Locate the cell with the specified text and output its [x, y] center coordinate. 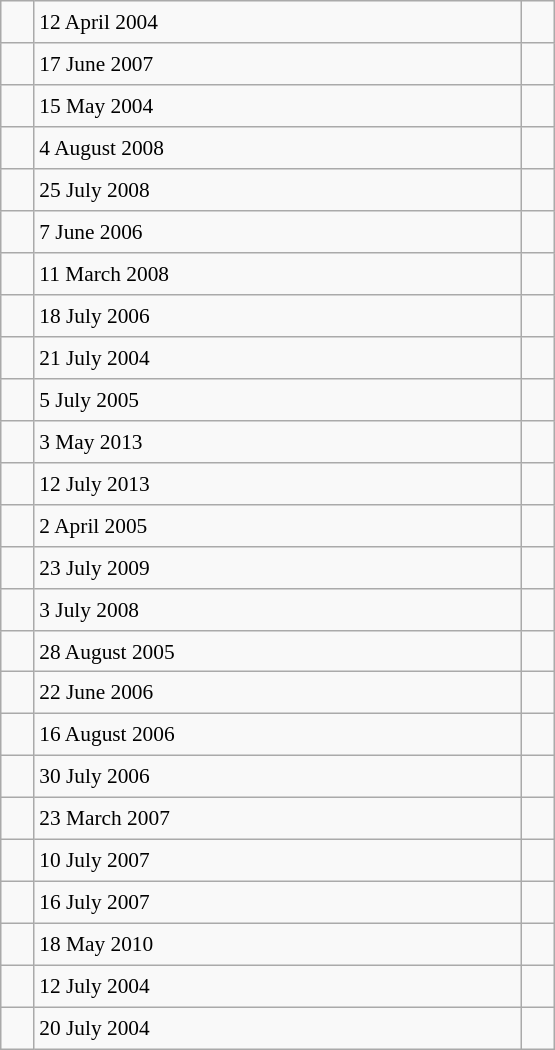
20 July 2004 [278, 1028]
23 March 2007 [278, 819]
16 July 2007 [278, 903]
4 August 2008 [278, 148]
17 June 2007 [278, 64]
11 March 2008 [278, 274]
15 May 2004 [278, 106]
28 August 2005 [278, 651]
12 July 2013 [278, 483]
5 July 2005 [278, 399]
25 July 2008 [278, 190]
3 May 2013 [278, 441]
22 June 2006 [278, 693]
10 July 2007 [278, 861]
18 July 2006 [278, 316]
16 August 2006 [278, 735]
2 April 2005 [278, 525]
21 July 2004 [278, 358]
18 May 2010 [278, 945]
3 July 2008 [278, 609]
12 April 2004 [278, 22]
7 June 2006 [278, 232]
30 July 2006 [278, 777]
12 July 2004 [278, 986]
23 July 2009 [278, 567]
